Provide the (X, Y) coordinate of the cell's center where the given text is located.  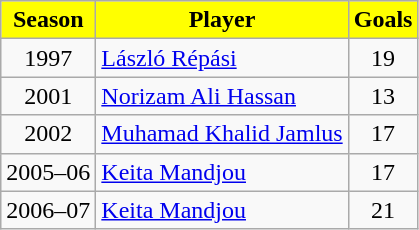
21 (383, 210)
19 (383, 58)
Player (222, 20)
2002 (48, 134)
13 (383, 96)
Goals (383, 20)
Norizam Ali Hassan (222, 96)
Season (48, 20)
Muhamad Khalid Jamlus (222, 134)
2005–06 (48, 172)
2006–07 (48, 210)
László Répási (222, 58)
2001 (48, 96)
1997 (48, 58)
